Detect which cell encompasses the target text, then output its [X, Y] center coordinate. 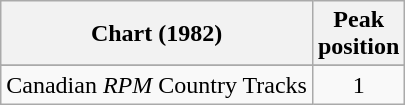
1 [358, 85]
Canadian RPM Country Tracks [157, 85]
Chart (1982) [157, 34]
Peakposition [358, 34]
